Provide the [x, y] coordinate of the cell's center where the given text is located.  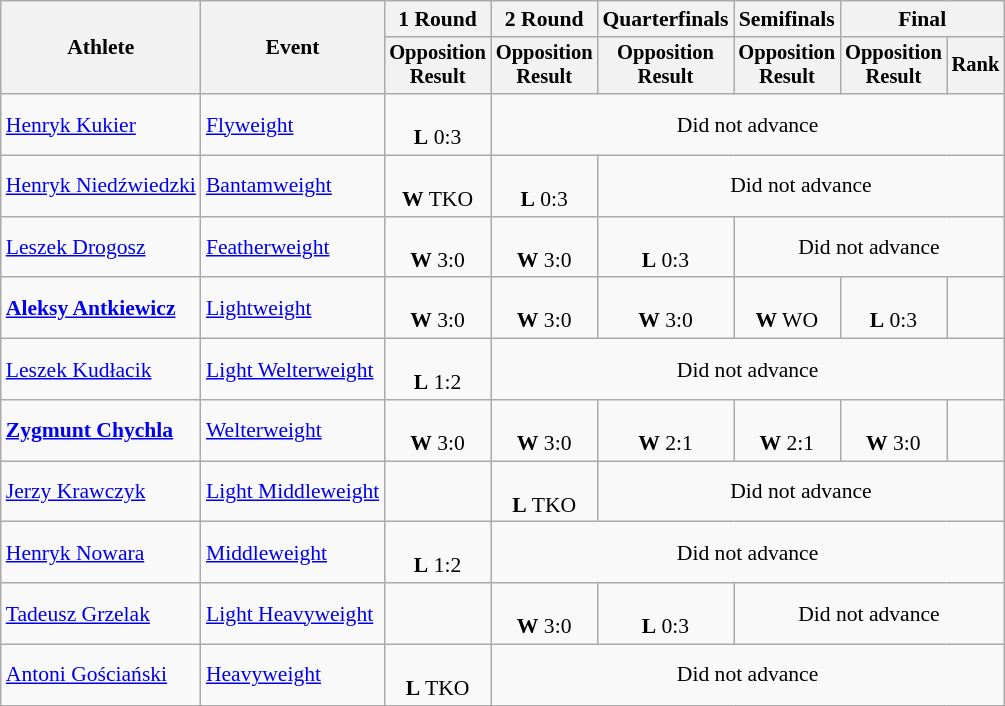
Leszek Drogosz [101, 248]
Henryk Niedźwiedzki [101, 186]
Zygmunt Chychla [101, 430]
2 Round [544, 19]
Tadeusz Grzelak [101, 614]
Lightweight [292, 308]
Flyweight [292, 124]
Heavyweight [292, 676]
Jerzy Krawczyk [101, 492]
Aleksy Antkiewicz [101, 308]
W TKO [438, 186]
Rank [976, 66]
Henryk Nowara [101, 552]
1 Round [438, 19]
W WO [788, 308]
Henryk Kukier [101, 124]
Final [922, 19]
Event [292, 48]
Welterweight [292, 430]
Leszek Kudłacik [101, 370]
Featherweight [292, 248]
Light Middleweight [292, 492]
Middleweight [292, 552]
Light Welterweight [292, 370]
Semifinals [788, 19]
Athlete [101, 48]
Light Heavyweight [292, 614]
Bantamweight [292, 186]
Quarterfinals [665, 19]
Antoni Gościański [101, 676]
